Search for the cell housing the specified text and yield its (x, y) center coordinate. 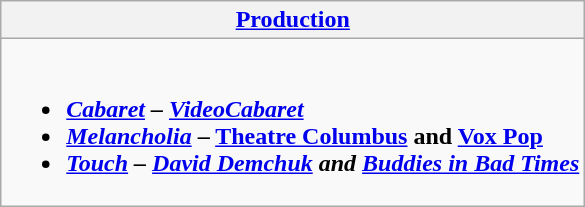
Cabaret – VideoCabaretMelancholia – Theatre Columbus and Vox PopTouch – David Demchuk and Buddies in Bad Times (293, 122)
Production (293, 20)
